For the text-containing cell, return its midpoint in (X, Y) coordinate format. 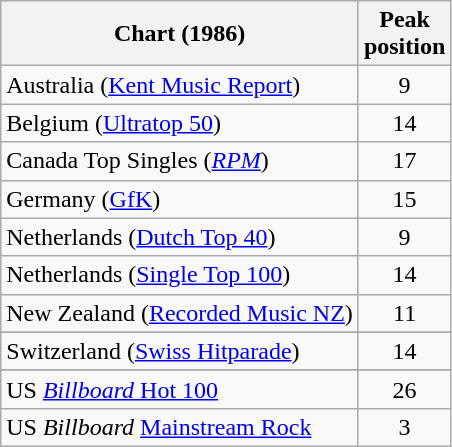
US Billboard Hot 100 (180, 389)
11 (404, 313)
New Zealand (Recorded Music NZ) (180, 313)
Peakposition (404, 34)
15 (404, 199)
US Billboard Mainstream Rock (180, 427)
Netherlands (Dutch Top 40) (180, 237)
17 (404, 161)
26 (404, 389)
Netherlands (Single Top 100) (180, 275)
Australia (Kent Music Report) (180, 85)
Switzerland (Swiss Hitparade) (180, 351)
3 (404, 427)
Belgium (Ultratop 50) (180, 123)
Canada Top Singles (RPM) (180, 161)
Germany (GfK) (180, 199)
Chart (1986) (180, 34)
